Output the (x, y) coordinate of the center of the cell containing the given text.  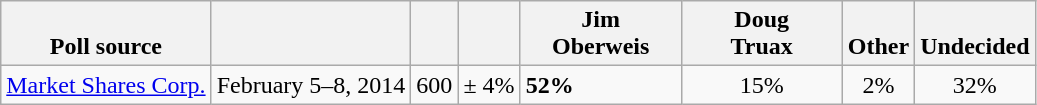
JimOberweis (600, 34)
Market Shares Corp. (106, 85)
± 4% (489, 85)
32% (975, 85)
Poll source (106, 34)
52% (600, 85)
February 5–8, 2014 (311, 85)
DougTruax (762, 34)
Undecided (975, 34)
15% (762, 85)
Other (878, 34)
600 (434, 85)
2% (878, 85)
